From the cell containing the given text, extract its center point as [x, y] coordinate. 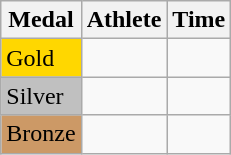
Athlete [124, 20]
Medal [41, 20]
Gold [41, 58]
Bronze [41, 134]
Silver [41, 96]
Time [199, 20]
